Scan for the cell matching the given text and deliver its (X, Y) coordinate at center. 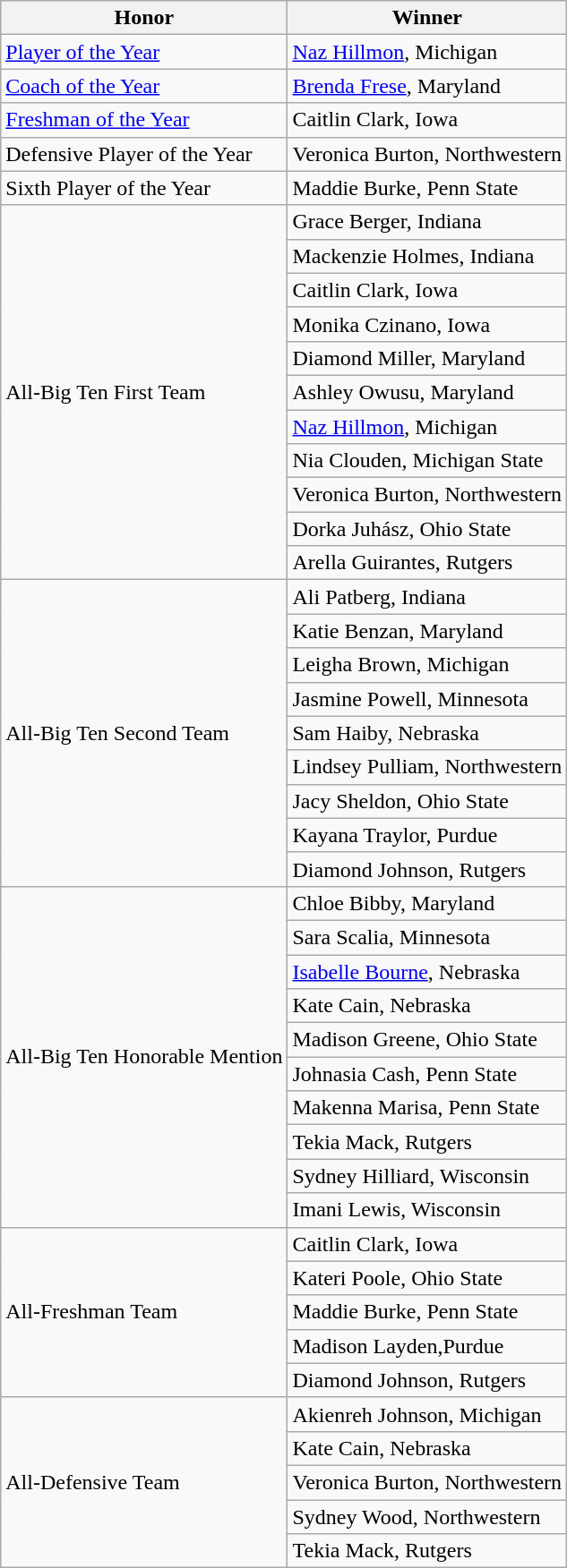
Arella Guirantes, Rutgers (427, 563)
Akienreh Johnson, Michigan (427, 1414)
Winner (427, 18)
Makenna Marisa, Penn State (427, 1108)
Kateri Poole, Ohio State (427, 1278)
All-Big Ten Honorable Mention (144, 1056)
Ashley Owusu, Maryland (427, 392)
Katie Benzan, Maryland (427, 631)
Defensive Player of the Year (144, 154)
Lindsey Pulliam, Northwestern (427, 767)
Leigha Brown, Michigan (427, 665)
Mackenzie Holmes, Indiana (427, 256)
Dorka Juhász, Ohio State (427, 529)
Nia Clouden, Michigan State (427, 461)
Jasmine Powell, Minnesota (427, 699)
Brenda Frese, Maryland (427, 86)
Sara Scalia, Minnesota (427, 937)
Madison Layden,Purdue (427, 1346)
Sydney Wood, Northwestern (427, 1517)
Jacy Sheldon, Ohio State (427, 801)
Ali Patberg, Indiana (427, 597)
Chloe Bibby, Maryland (427, 903)
Diamond Miller, Maryland (427, 358)
Sydney Hilliard, Wisconsin (427, 1176)
Imani Lewis, Wisconsin (427, 1210)
All-Freshman Team (144, 1312)
All-Big Ten Second Team (144, 734)
Freshman of the Year (144, 120)
Monika Czinano, Iowa (427, 324)
Johnasia Cash, Penn State (427, 1074)
Kayana Traylor, Purdue (427, 835)
Coach of the Year (144, 86)
Sixth Player of the Year (144, 188)
Player of the Year (144, 52)
Honor (144, 18)
Isabelle Bourne, Nebraska (427, 971)
Madison Greene, Ohio State (427, 1040)
All-Big Ten First Team (144, 392)
Sam Haiby, Nebraska (427, 733)
All-Defensive Team (144, 1482)
Grace Berger, Indiana (427, 222)
